Detect which cell encompasses the target text, then output its [X, Y] center coordinate. 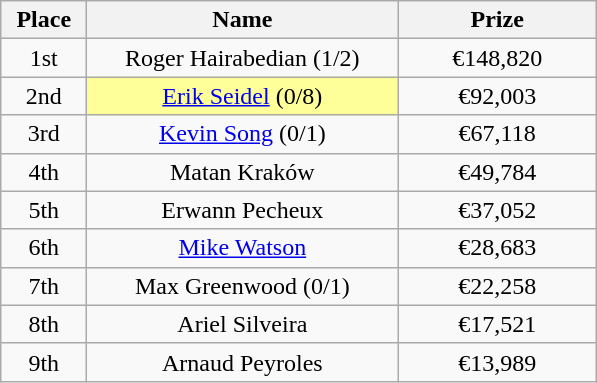
8th [44, 324]
Prize [498, 20]
Erwann Pecheux [242, 210]
€148,820 [498, 58]
Place [44, 20]
€28,683 [498, 248]
9th [44, 362]
Ariel Silveira [242, 324]
€37,052 [498, 210]
7th [44, 286]
Max Greenwood (0/1) [242, 286]
4th [44, 172]
Erik Seidel (0/8) [242, 96]
2nd [44, 96]
Matan Kraków [242, 172]
€22,258 [498, 286]
Kevin Song (0/1) [242, 134]
€67,118 [498, 134]
€49,784 [498, 172]
€92,003 [498, 96]
Mike Watson [242, 248]
3rd [44, 134]
€17,521 [498, 324]
Name [242, 20]
6th [44, 248]
Arnaud Peyroles [242, 362]
Roger Hairabedian (1/2) [242, 58]
5th [44, 210]
€13,989 [498, 362]
1st [44, 58]
